Pinpoint the cell where the given text exists, returning its [X, Y] midpoint coordinate. 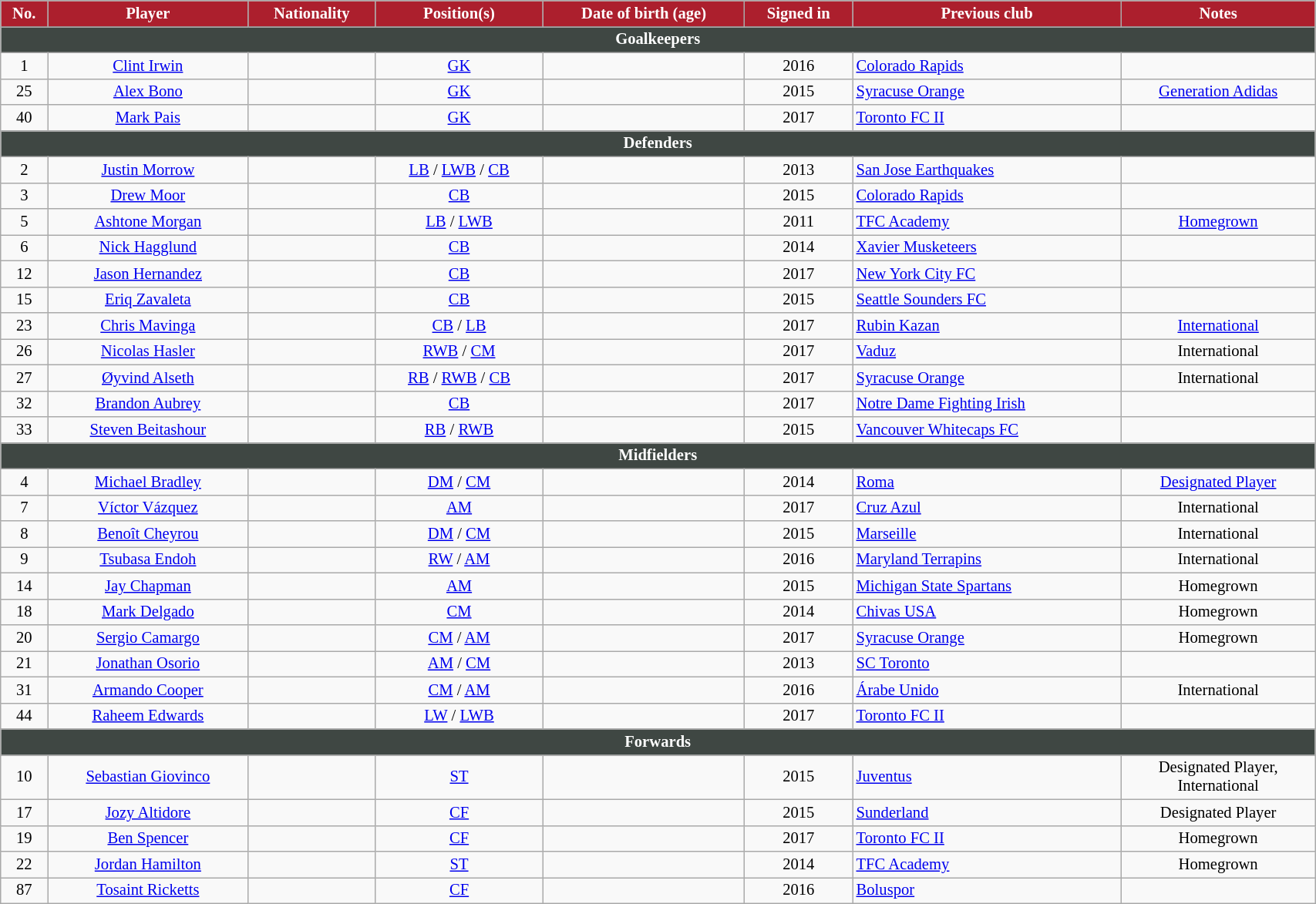
8 [25, 534]
Jozy Altidore [148, 812]
Boluspor [987, 890]
Benoît Cheyrou [148, 534]
10 [25, 777]
Chris Mavinga [148, 326]
RWB / CM [459, 351]
Clint Irwin [148, 66]
Vaduz [987, 351]
Sebastian Giovinco [148, 777]
Position(s) [459, 13]
33 [25, 429]
Jason Hernandez [148, 274]
17 [25, 812]
Jordan Hamilton [148, 864]
Maryland Terrapins [987, 560]
Marseille [987, 534]
Notes [1218, 13]
Generation Adidas [1218, 92]
Designated Player,International [1218, 777]
9 [25, 560]
Previous club [987, 13]
Tsubasa Endoh [148, 560]
Sergio Camargo [148, 637]
Nationality [311, 13]
CM [459, 612]
CB / LB [459, 326]
Seattle Sounders FC [987, 300]
Notre Dame Fighting Irish [987, 404]
Steven Beitashour [148, 429]
15 [25, 300]
Player [148, 13]
Nicolas Hasler [148, 351]
4 [25, 482]
Alex Bono [148, 92]
LW / LWB [459, 716]
Forwards [658, 742]
No. [25, 13]
25 [25, 92]
Cruz Azul [987, 508]
SC Toronto [987, 664]
Xavier Musketeers [987, 247]
21 [25, 664]
Nick Hagglund [148, 247]
Michigan State Spartans [987, 586]
RB / RWB / CB [459, 378]
22 [25, 864]
87 [25, 890]
5 [25, 221]
Mark Pais [148, 118]
Defenders [658, 143]
Date of birth (age) [644, 13]
19 [25, 838]
2 [25, 170]
Sunderland [987, 812]
Eriq Zavaleta [148, 300]
Goalkeepers [658, 39]
44 [25, 716]
12 [25, 274]
Raheem Edwards [148, 716]
27 [25, 378]
Øyvind Alseth [148, 378]
Chivas USA [987, 612]
Árabe Unido [987, 690]
Vancouver Whitecaps FC [987, 429]
18 [25, 612]
RB / RWB [459, 429]
2011 [799, 221]
New York City FC [987, 274]
RW / AM [459, 560]
6 [25, 247]
32 [25, 404]
Justin Morrow [148, 170]
7 [25, 508]
Mark Delgado [148, 612]
23 [25, 326]
LB / LWB [459, 221]
31 [25, 690]
Tosaint Ricketts [148, 890]
Armando Cooper [148, 690]
Drew Moor [148, 196]
LB / LWB / CB [459, 170]
1 [25, 66]
Juventus [987, 777]
Midfielders [658, 455]
20 [25, 637]
Brandon Aubrey [148, 404]
26 [25, 351]
Michael Bradley [148, 482]
AM / CM [459, 664]
Ben Spencer [148, 838]
Víctor Vázquez [148, 508]
San Jose Earthquakes [987, 170]
40 [25, 118]
Signed in [799, 13]
14 [25, 586]
Jay Chapman [148, 586]
Ashtone Morgan [148, 221]
Rubin Kazan [987, 326]
Jonathan Osorio [148, 664]
3 [25, 196]
Roma [987, 482]
